Search for the cell housing the specified text and yield its (x, y) center coordinate. 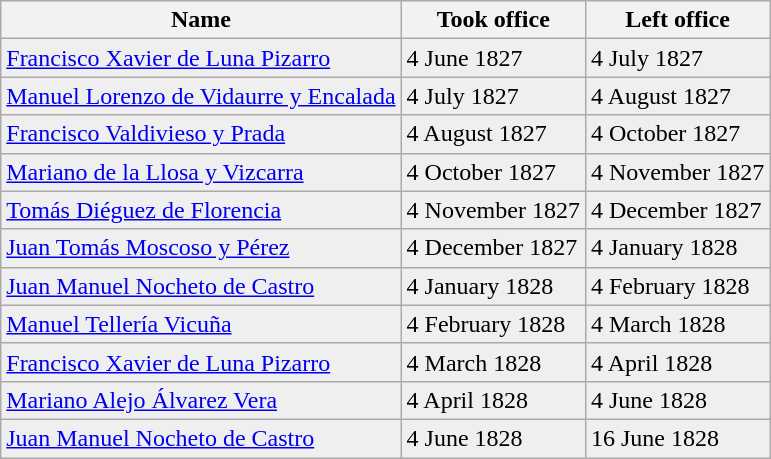
Mariano Alejo Álvarez Vera (201, 400)
4 June 1827 (493, 58)
Name (201, 20)
16 June 1828 (677, 438)
Manuel Tellería Vicuña (201, 324)
Francisco Valdivieso y Prada (201, 134)
Took office (493, 20)
Tomás Diéguez de Florencia (201, 210)
Manuel Lorenzo de Vidaurre y Encalada (201, 96)
Left office (677, 20)
Juan Tomás Moscoso y Pérez (201, 248)
Mariano de la Llosa y Vizcarra (201, 172)
